From the cell containing the given text, extract its center point as [x, y] coordinate. 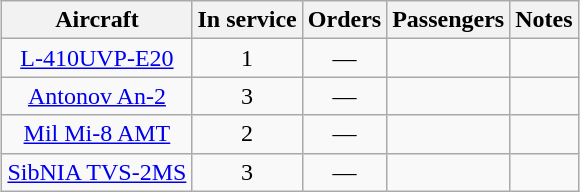
In service [247, 20]
1 [247, 58]
Orders [344, 20]
Aircraft [97, 20]
L-410UVP-E20 [97, 58]
Notes [544, 20]
Antonov An-2 [97, 96]
Mil Mi-8 AMT [97, 134]
2 [247, 134]
SibNIA TVS-2MS [97, 172]
Passengers [448, 20]
